For the text-containing cell, return its midpoint in [X, Y] coordinate format. 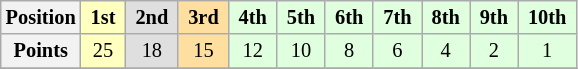
6th [349, 17]
10th [547, 17]
4th [253, 17]
25 [104, 51]
9th [494, 17]
2 [494, 51]
8th [446, 17]
18 [152, 51]
15 [203, 51]
Points [41, 51]
1 [547, 51]
1st [104, 17]
10 [301, 51]
6 [397, 51]
3rd [203, 17]
2nd [152, 17]
7th [397, 17]
4 [446, 51]
8 [349, 51]
Position [41, 17]
5th [301, 17]
12 [253, 51]
